Extract the [x, y] coordinate from the center of the cell holding the provided text.  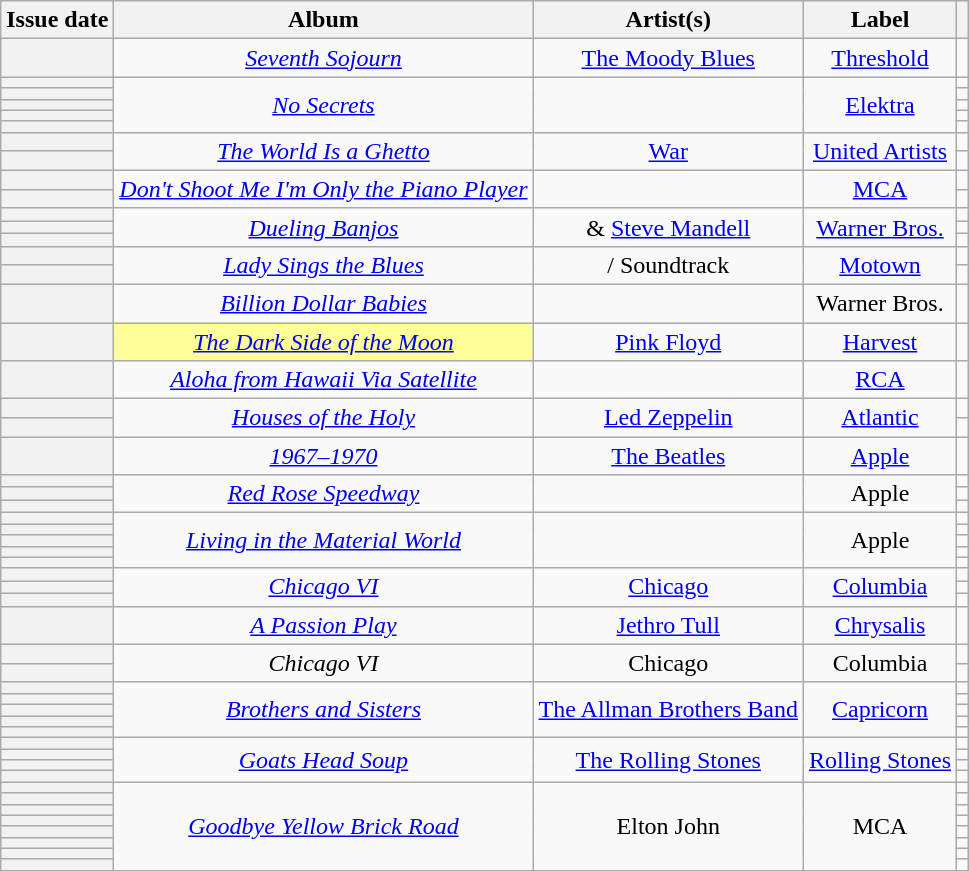
War [668, 151]
Billion Dollar Babies [324, 303]
Jethro Tull [668, 625]
The Moody Blues [668, 58]
Seventh Sojourn [324, 58]
& Steve Mandell [668, 227]
The World Is a Ghetto [324, 151]
Threshold [880, 58]
Chrysalis [880, 625]
The Rolling Stones [668, 760]
Led Zeppelin [668, 418]
Motown [880, 265]
Issue date [58, 20]
Capricorn [880, 710]
A Passion Play [324, 625]
Dueling Banjos [324, 227]
Brothers and Sisters [324, 710]
No Secrets [324, 104]
1967–1970 [324, 456]
Goats Head Soup [324, 760]
Elektra [880, 104]
/ Soundtrack [668, 265]
The Dark Side of the Moon [324, 341]
The Beatles [668, 456]
RCA [880, 380]
Red Rose Speedway [324, 494]
The Allman Brothers Band [668, 710]
Living in the Material World [324, 540]
Artist(s) [668, 20]
Rolling Stones [880, 760]
Label [880, 20]
Houses of the Holy [324, 418]
Lady Sings the Blues [324, 265]
United Artists [880, 151]
Album [324, 20]
Atlantic [880, 418]
Aloha from Hawaii Via Satellite [324, 380]
Elton John [668, 826]
Goodbye Yellow Brick Road [324, 826]
Harvest [880, 341]
Pink Floyd [668, 341]
Don't Shoot Me I'm Only the Piano Player [324, 189]
